Find where the given text appears and provide that cell's center as [X, Y] coordinate. 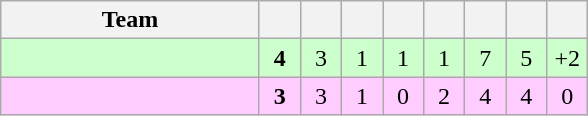
5 [526, 58]
+2 [568, 58]
Team [130, 20]
7 [486, 58]
2 [444, 96]
